Output the [x, y] coordinate of the center of the cell containing the given text.  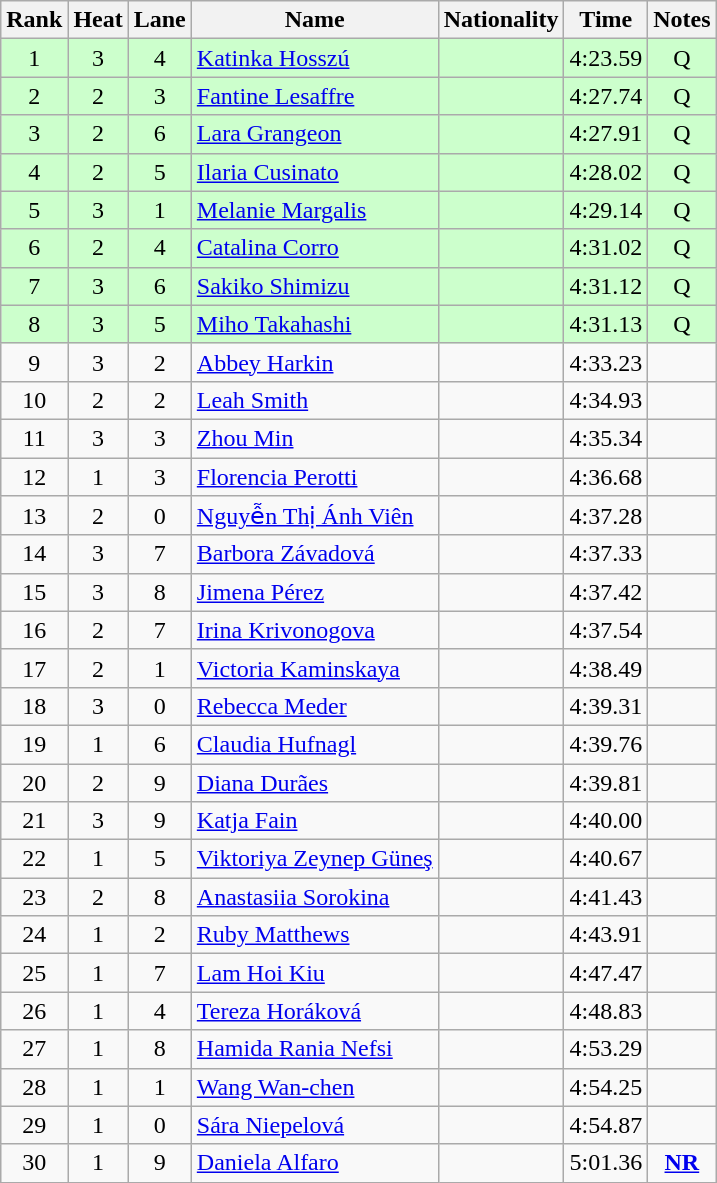
Diana Durães [314, 783]
21 [34, 821]
20 [34, 783]
Hamida Rania Nefsi [314, 1049]
Rebecca Meder [314, 706]
Zhou Min [314, 438]
4:54.25 [606, 1087]
4:37.28 [606, 516]
4:47.47 [606, 973]
14 [34, 554]
29 [34, 1125]
Daniela Alfaro [314, 1163]
Barbora Závadová [314, 554]
Nguyễn Thị Ánh Viên [314, 516]
Viktoriya Zeynep Güneş [314, 859]
4:34.93 [606, 400]
5:01.36 [606, 1163]
Victoria Kaminskaya [314, 668]
Name [314, 20]
Sakiko Shimizu [314, 286]
13 [34, 516]
26 [34, 1011]
4:38.49 [606, 668]
Fantine Lesaffre [314, 96]
Time [606, 20]
4:31.02 [606, 248]
4:37.54 [606, 630]
4:31.12 [606, 286]
4:53.29 [606, 1049]
Lam Hoi Kiu [314, 973]
4:36.68 [606, 477]
Tereza Horáková [314, 1011]
22 [34, 859]
16 [34, 630]
Nationality [501, 20]
4:41.43 [606, 897]
Lara Grangeon [314, 134]
28 [34, 1087]
4:40.67 [606, 859]
Sára Niepelová [314, 1125]
4:33.23 [606, 362]
NR [682, 1163]
4:29.14 [606, 210]
4:48.83 [606, 1011]
12 [34, 477]
4:31.13 [606, 324]
Heat [98, 20]
4:37.42 [606, 592]
Lane [160, 20]
Ruby Matthews [314, 935]
Wang Wan-chen [314, 1087]
4:54.87 [606, 1125]
4:43.91 [606, 935]
19 [34, 744]
Ilaria Cusinato [314, 172]
4:39.76 [606, 744]
27 [34, 1049]
4:39.31 [606, 706]
Jimena Pérez [314, 592]
Katja Fain [314, 821]
Anastasiia Sorokina [314, 897]
24 [34, 935]
4:35.34 [606, 438]
4:23.59 [606, 58]
30 [34, 1163]
17 [34, 668]
11 [34, 438]
10 [34, 400]
Katinka Hosszú [314, 58]
4:28.02 [606, 172]
15 [34, 592]
4:27.91 [606, 134]
4:37.33 [606, 554]
4:40.00 [606, 821]
Irina Krivonogova [314, 630]
25 [34, 973]
Rank [34, 20]
Melanie Margalis [314, 210]
Miho Takahashi [314, 324]
Florencia Perotti [314, 477]
Abbey Harkin [314, 362]
Notes [682, 20]
Claudia Hufnagl [314, 744]
Catalina Corro [314, 248]
4:39.81 [606, 783]
Leah Smith [314, 400]
23 [34, 897]
18 [34, 706]
4:27.74 [606, 96]
